From the cell containing the given text, extract its center point as [x, y] coordinate. 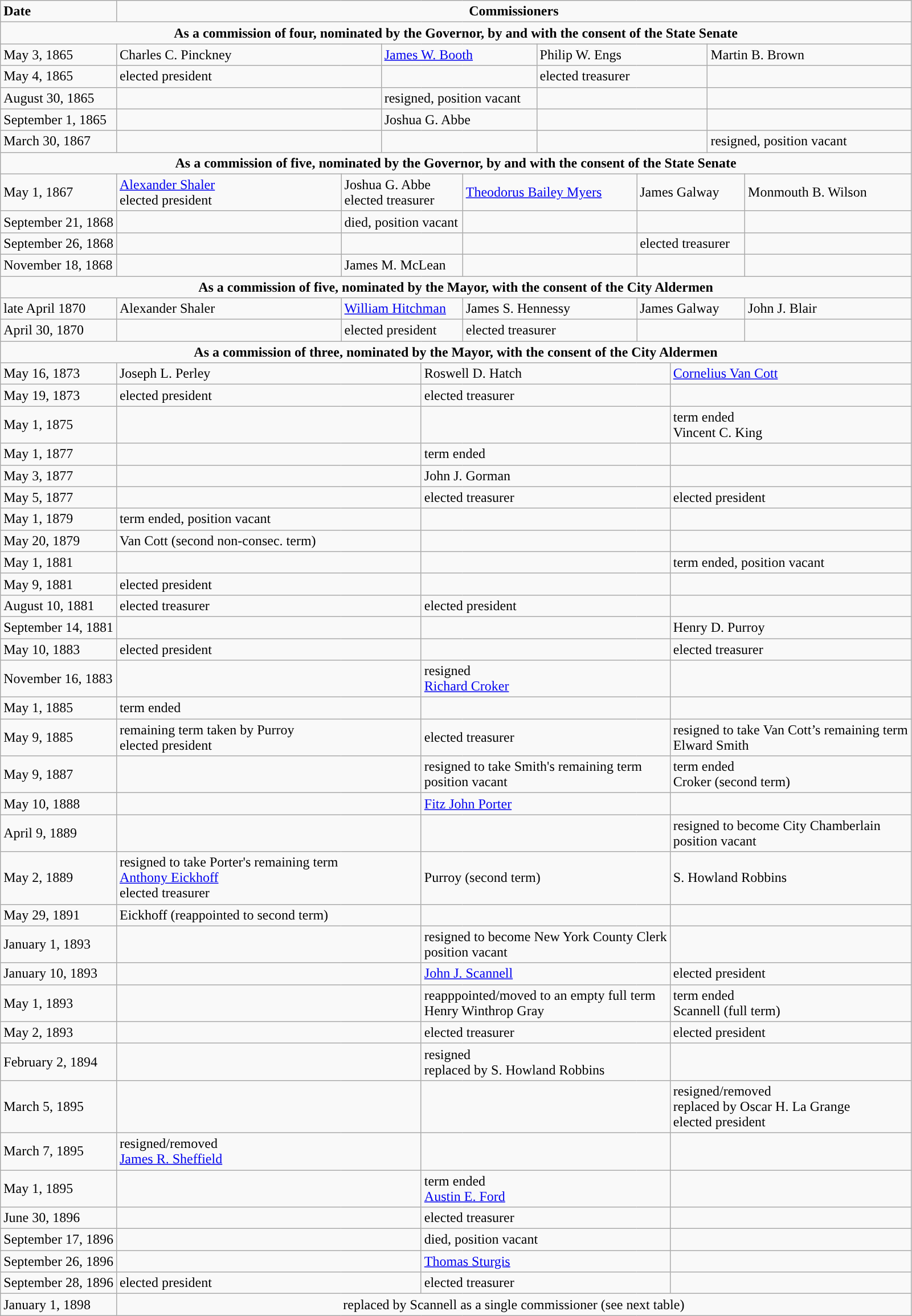
As a commission of three, nominated by the Mayor, with the consent of the City Aldermen [456, 352]
September 26, 1868 [59, 243]
May 20, 1879 [59, 541]
May 1, 1895 [59, 1188]
term endedAustin E. Ford [546, 1188]
Alexander Shaler [229, 309]
Eickhoff (reappointed to second term) [269, 915]
resigned to become City Chamberlainposition vacant [791, 833]
Van Cott (second non-consec. term) [269, 541]
reapppointed/moved to an empty full termHenry Winthrop Gray [546, 1003]
September 14, 1881 [59, 627]
As a commission of five, nominated by the Governor, by and with the consent of the State Senate [456, 163]
resignedreplaced by S. Howland Robbins [546, 1062]
May 1, 1877 [59, 454]
April 9, 1889 [59, 833]
Joshua G. Abbeelected treasurer [402, 193]
As a commission of five, nominated by the Mayor, with the consent of the City Aldermen [456, 287]
May 5, 1877 [59, 497]
Joshua G. Abbe [459, 120]
John J. Blair [828, 309]
May 2, 1889 [59, 878]
January 10, 1893 [59, 974]
February 2, 1894 [59, 1062]
Charles C. Pinckney [248, 55]
August 10, 1881 [59, 606]
Purroy (second term) [546, 878]
James M. McLean [402, 265]
September 1, 1865 [59, 120]
May 1, 1867 [59, 193]
August 30, 1865 [59, 98]
Monmouth B. Wilson [828, 193]
Joseph L. Perley [269, 374]
resigned to take Van Cott’s remaining termElward Smith [791, 737]
January 1, 1898 [59, 1305]
May 3, 1877 [59, 476]
Martin B. Brown [809, 55]
resigned/removedreplaced by Oscar H. La Grangeelected president [791, 1106]
Philip W. Engs [622, 55]
resigned to take Smith's remaining termposition vacant [546, 775]
May 1, 1881 [59, 562]
May 1, 1875 [59, 425]
May 9, 1887 [59, 775]
James S. Hennessy [549, 309]
John J. Gorman [546, 476]
Roswell D. Hatch [546, 374]
January 1, 1893 [59, 945]
May 10, 1888 [59, 804]
May 9, 1885 [59, 737]
May 10, 1883 [59, 649]
May 4, 1865 [59, 76]
November 16, 1883 [59, 679]
May 2, 1893 [59, 1032]
November 18, 1868 [59, 265]
May 1, 1885 [59, 708]
March 30, 1867 [59, 141]
term endedVincent C. King [791, 425]
Thomas Sturgis [546, 1261]
June 30, 1896 [59, 1218]
May 1, 1879 [59, 519]
May 16, 1873 [59, 374]
Date [59, 11]
William Hitchman [402, 309]
remaining term taken by Purroyelected president [269, 737]
Theodorus Bailey Myers [549, 193]
resignedRichard Croker [546, 679]
resigned/removedJames R. Sheffield [269, 1151]
April 30, 1870 [59, 330]
John J. Scannell [546, 974]
term endedCroker (second term) [791, 775]
Fitz John Porter [546, 804]
replaced by Scannell as a single commissioner (see next table) [514, 1305]
Commissioners [514, 11]
Henry D. Purroy [791, 627]
September 28, 1896 [59, 1283]
James W. Booth [459, 55]
March 5, 1895 [59, 1106]
Alexander Shalerelected president [229, 193]
resigned to take Porter's remaining termAnthony Eickhoffelected treasurer [269, 878]
September 26, 1896 [59, 1261]
S. Howland Robbins [791, 878]
As a commission of four, nominated by the Governor, by and with the consent of the State Senate [456, 33]
late April 1870 [59, 309]
resigned to become New York County Clerkposition vacant [546, 945]
May 3, 1865 [59, 55]
May 19, 1873 [59, 395]
May 1, 1893 [59, 1003]
term endedScannell (full term) [791, 1003]
September 21, 1868 [59, 222]
March 7, 1895 [59, 1151]
May 29, 1891 [59, 915]
September 17, 1896 [59, 1240]
May 9, 1881 [59, 584]
Cornelius Van Cott [791, 374]
